Capture the cell that displays the provided text and extract its [x, y] central coordinate. 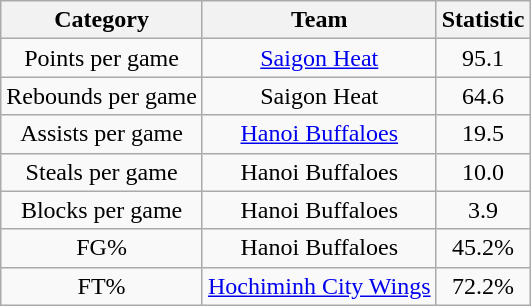
3.9 [483, 210]
72.2% [483, 286]
FT% [102, 286]
64.6 [483, 96]
Steals per game [102, 172]
Blocks per game [102, 210]
19.5 [483, 134]
45.2% [483, 248]
Hochiminh City Wings [319, 286]
Statistic [483, 20]
95.1 [483, 58]
Points per game [102, 58]
10.0 [483, 172]
Rebounds per game [102, 96]
FG% [102, 248]
Team [319, 20]
Assists per game [102, 134]
Category [102, 20]
